Detect which cell encompasses the target text, then output its [X, Y] center coordinate. 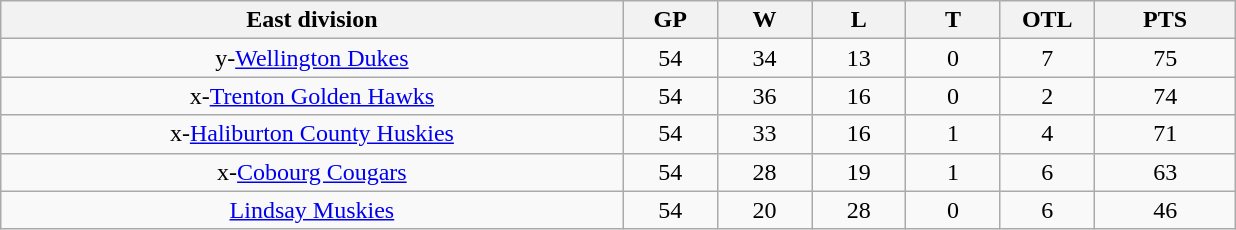
x-Haliburton County Huskies [312, 134]
W [764, 20]
PTS [1165, 20]
20 [764, 210]
63 [1165, 172]
x-Cobourg Cougars [312, 172]
7 [1047, 58]
L [859, 20]
19 [859, 172]
46 [1165, 210]
4 [1047, 134]
34 [764, 58]
y-Wellington Dukes [312, 58]
71 [1165, 134]
2 [1047, 96]
36 [764, 96]
74 [1165, 96]
33 [764, 134]
East division [312, 20]
x-Trenton Golden Hawks [312, 96]
GP [670, 20]
13 [859, 58]
T [953, 20]
75 [1165, 58]
Lindsay Muskies [312, 210]
OTL [1047, 20]
